Find where the given text appears and provide that cell's center as (x, y) coordinate. 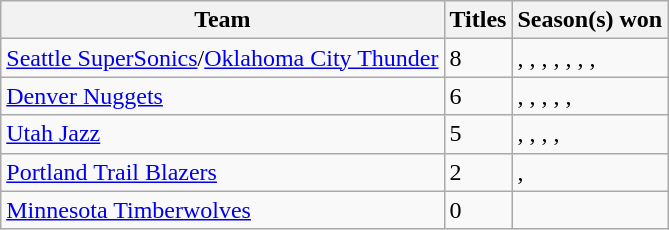
0 (478, 210)
5 (478, 134)
, , , , (590, 134)
Seattle SuperSonics/Oklahoma City Thunder (222, 58)
, , , , , , , (590, 58)
Utah Jazz (222, 134)
2 (478, 172)
8 (478, 58)
Portland Trail Blazers (222, 172)
Titles (478, 20)
Season(s) won (590, 20)
Team (222, 20)
, , , , , (590, 96)
6 (478, 96)
, (590, 172)
Denver Nuggets (222, 96)
Minnesota Timberwolves (222, 210)
